Scan for the cell matching the given text and deliver its [X, Y] coordinate at center. 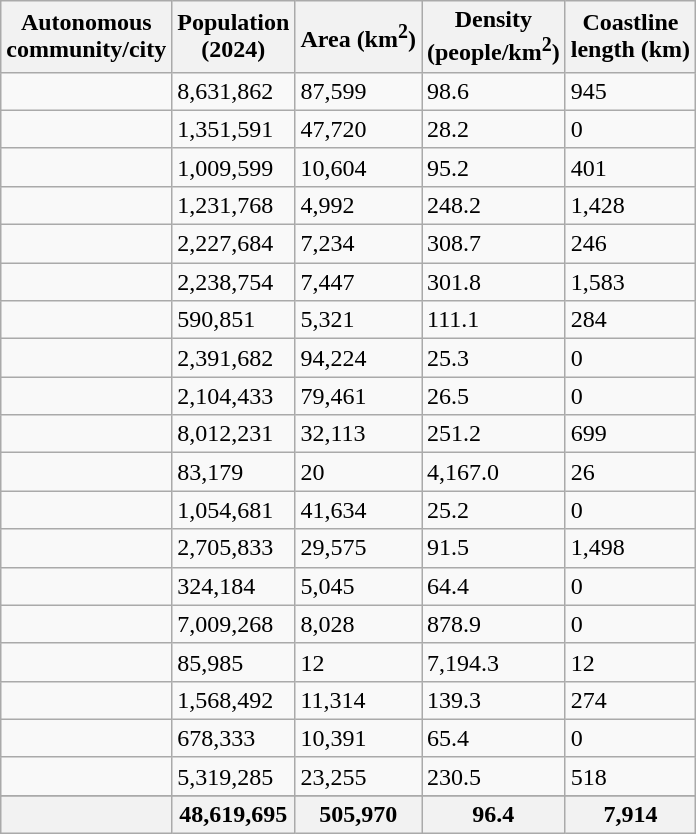
41,634 [358, 510]
1,054,681 [234, 510]
7,447 [358, 282]
308.7 [494, 244]
1,428 [630, 205]
8,028 [358, 624]
248.2 [494, 205]
26 [630, 472]
96.4 [494, 814]
590,851 [234, 320]
28.2 [494, 129]
699 [630, 434]
2,391,682 [234, 358]
301.8 [494, 282]
274 [630, 700]
79,461 [358, 396]
7,194.3 [494, 662]
87,599 [358, 91]
5,319,285 [234, 776]
2,238,754 [234, 282]
10,391 [358, 738]
20 [358, 472]
7,234 [358, 244]
139.3 [494, 700]
8,012,231 [234, 434]
11,314 [358, 700]
83,179 [234, 472]
26.5 [494, 396]
1,351,591 [234, 129]
85,985 [234, 662]
230.5 [494, 776]
518 [630, 776]
2,227,684 [234, 244]
5,045 [358, 586]
64.4 [494, 586]
4,992 [358, 205]
251.2 [494, 434]
5,321 [358, 320]
91.5 [494, 548]
32,113 [358, 434]
2,104,433 [234, 396]
7,009,268 [234, 624]
98.6 [494, 91]
284 [630, 320]
23,255 [358, 776]
Coastlinelength (km) [630, 37]
25.3 [494, 358]
878.9 [494, 624]
95.2 [494, 167]
10,604 [358, 167]
65.4 [494, 738]
25.2 [494, 510]
Area (km2) [358, 37]
7,914 [630, 814]
8,631,862 [234, 91]
48,619,695 [234, 814]
1,583 [630, 282]
111.1 [494, 320]
678,333 [234, 738]
Population(2024) [234, 37]
94,224 [358, 358]
1,231,768 [234, 205]
401 [630, 167]
29,575 [358, 548]
246 [630, 244]
Autonomouscommunity/city [86, 37]
4,167.0 [494, 472]
945 [630, 91]
Density(people/km2) [494, 37]
47,720 [358, 129]
324,184 [234, 586]
505,970 [358, 814]
1,498 [630, 548]
2,705,833 [234, 548]
1,009,599 [234, 167]
1,568,492 [234, 700]
